Identify which cell holds the provided text, then report its [x, y] central coordinate. 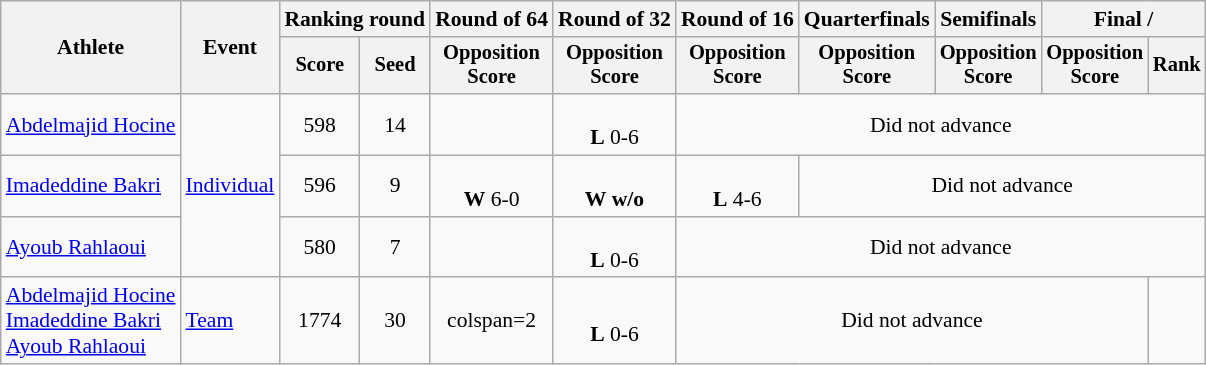
9 [395, 186]
Round of 64 [492, 19]
30 [395, 322]
Final / [1123, 19]
colspan=2 [492, 322]
L 4-6 [738, 186]
Imadeddine Bakri [91, 186]
1774 [320, 322]
598 [320, 124]
Score [320, 66]
Semifinals [988, 19]
Round of 32 [614, 19]
W 6-0 [492, 186]
Round of 16 [738, 19]
7 [395, 248]
Ranking round [354, 19]
W w/o [614, 186]
Team [230, 322]
Rank [1177, 66]
Event [230, 48]
Seed [395, 66]
Individual [230, 186]
Quarterfinals [867, 19]
Athlete [91, 48]
Ayoub Rahlaoui [91, 248]
596 [320, 186]
14 [395, 124]
580 [320, 248]
Abdelmajid Hocine [91, 124]
Abdelmajid HocineImadeddine BakriAyoub Rahlaoui [91, 322]
